Identify which cell holds the provided text, then report its (x, y) central coordinate. 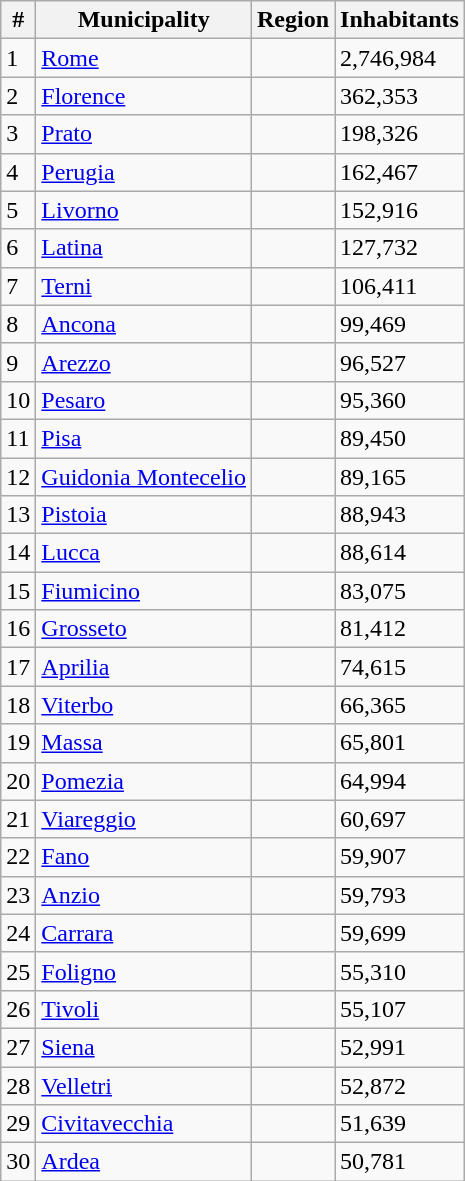
152,916 (400, 210)
Rome (144, 58)
96,527 (400, 362)
Anzio (144, 895)
30 (18, 1162)
26 (18, 1009)
55,310 (400, 971)
6 (18, 248)
21 (18, 819)
198,326 (400, 134)
29 (18, 1124)
19 (18, 743)
25 (18, 971)
Pisa (144, 438)
83,075 (400, 591)
24 (18, 933)
3 (18, 134)
14 (18, 553)
66,365 (400, 705)
Foligno (144, 971)
Viareggio (144, 819)
1 (18, 58)
8 (18, 324)
60,697 (400, 819)
10 (18, 400)
Guidonia Montecelio (144, 477)
89,165 (400, 477)
Grosseto (144, 629)
95,360 (400, 400)
65,801 (400, 743)
7 (18, 286)
23 (18, 895)
Perugia (144, 172)
Siena (144, 1047)
Velletri (144, 1085)
Livorno (144, 210)
2 (18, 96)
Viterbo (144, 705)
106,411 (400, 286)
17 (18, 667)
9 (18, 362)
27 (18, 1047)
20 (18, 781)
Lucca (144, 553)
55,107 (400, 1009)
Carrara (144, 933)
89,450 (400, 438)
Aprilia (144, 667)
4 (18, 172)
Fiumicino (144, 591)
51,639 (400, 1124)
Region (294, 20)
Massa (144, 743)
99,469 (400, 324)
13 (18, 515)
88,614 (400, 553)
# (18, 20)
Pistoia (144, 515)
52,872 (400, 1085)
Terni (144, 286)
Inhabitants (400, 20)
Pomezia (144, 781)
Prato (144, 134)
162,467 (400, 172)
5 (18, 210)
28 (18, 1085)
Fano (144, 857)
81,412 (400, 629)
52,991 (400, 1047)
16 (18, 629)
11 (18, 438)
64,994 (400, 781)
Latina (144, 248)
59,907 (400, 857)
Pesaro (144, 400)
Florence (144, 96)
15 (18, 591)
18 (18, 705)
362,353 (400, 96)
Tivoli (144, 1009)
Arezzo (144, 362)
Ancona (144, 324)
74,615 (400, 667)
59,793 (400, 895)
12 (18, 477)
50,781 (400, 1162)
22 (18, 857)
59,699 (400, 933)
2,746,984 (400, 58)
Municipality (144, 20)
88,943 (400, 515)
Ardea (144, 1162)
Civitavecchia (144, 1124)
127,732 (400, 248)
